Capture the cell that displays the provided text and extract its (x, y) central coordinate. 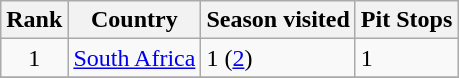
Country (134, 20)
Pit Stops (406, 20)
1 (2) (278, 58)
Season visited (278, 20)
Rank (34, 20)
South Africa (134, 58)
